Identify which cell holds the provided text, then report its (x, y) central coordinate. 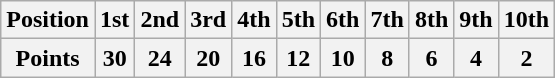
Points (48, 58)
12 (298, 58)
16 (254, 58)
10th (526, 20)
30 (114, 58)
1st (114, 20)
2 (526, 58)
4th (254, 20)
4 (476, 58)
10 (343, 58)
2nd (160, 20)
24 (160, 58)
Position (48, 20)
8th (431, 20)
20 (208, 58)
3rd (208, 20)
7th (387, 20)
6 (431, 58)
9th (476, 20)
6th (343, 20)
8 (387, 58)
5th (298, 20)
